Find where the given text appears and provide that cell's center as [x, y] coordinate. 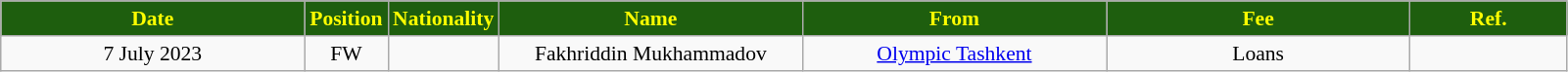
Position [347, 18]
Fakhriddin Mukhammadov [650, 54]
Ref. [1489, 18]
Nationality [443, 18]
From [954, 18]
FW [347, 54]
Loans [1259, 54]
Name [650, 18]
7 July 2023 [153, 54]
Date [153, 18]
Fee [1259, 18]
Olympic Tashkent [954, 54]
